Return the [x, y] coordinate for the center point of the cell that contains the specified text.  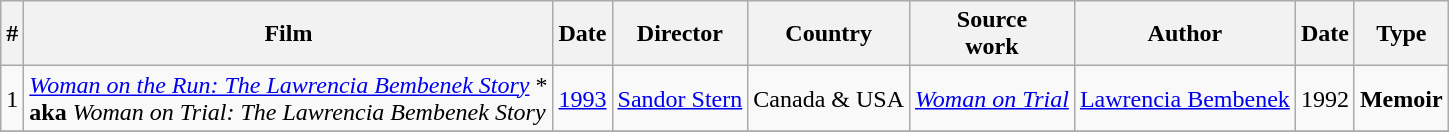
Sandor Stern [680, 98]
Country [829, 34]
Author [1184, 34]
1 [12, 98]
Film [288, 34]
Sourcework [992, 34]
Lawrencia Bembenek [1184, 98]
Woman on Trial [992, 98]
Woman on the Run: The Lawrencia Bembenek Story *aka Woman on Trial: The Lawrencia Bembenek Story [288, 98]
# [12, 34]
Memoir [1401, 98]
Type [1401, 34]
Director [680, 34]
1993 [582, 98]
1992 [1324, 98]
Canada & USA [829, 98]
